Provide the (X, Y) coordinate of the cell's center where the given text is located.  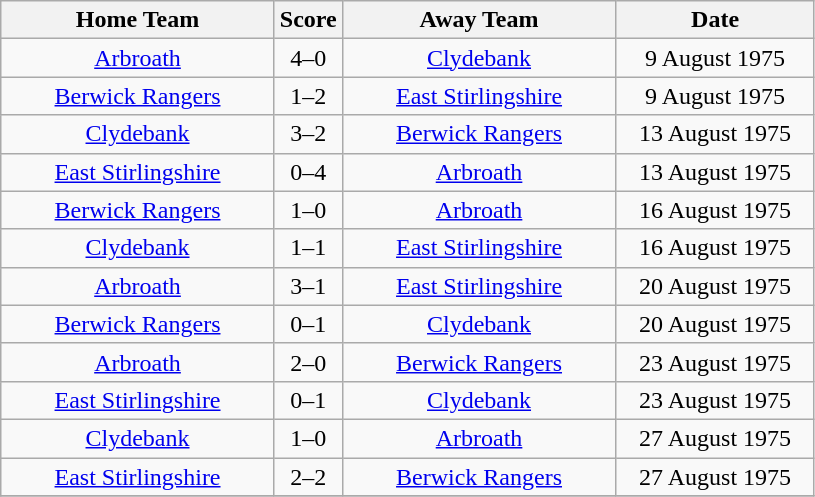
0–4 (308, 172)
2–2 (308, 477)
3–1 (308, 286)
Away Team (479, 20)
Score (308, 20)
Home Team (138, 20)
Date (716, 20)
2–0 (308, 362)
4–0 (308, 58)
1–1 (308, 248)
3–2 (308, 134)
1–2 (308, 96)
